Return [X, Y] of the center of cell containing provided text 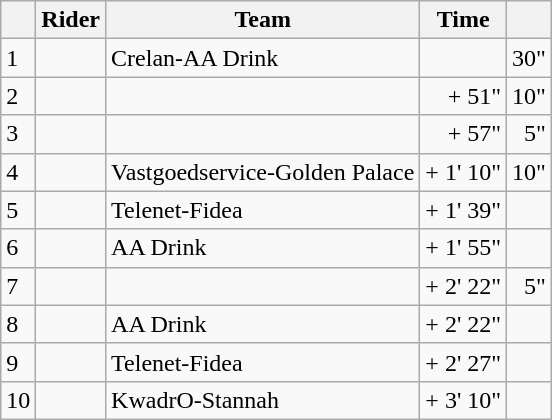
6 [18, 248]
+ 1' 39" [464, 210]
KwadrO-Stannah [263, 400]
4 [18, 172]
Team [263, 20]
9 [18, 362]
Crelan-AA Drink [263, 58]
30" [530, 58]
Rider [71, 20]
3 [18, 134]
1 [18, 58]
+ 1' 55" [464, 248]
+ 2' 27" [464, 362]
+ 1' 10" [464, 172]
Time [464, 20]
+ 51" [464, 96]
+ 57" [464, 134]
10 [18, 400]
2 [18, 96]
5 [18, 210]
+ 3' 10" [464, 400]
7 [18, 286]
Vastgoedservice-Golden Palace [263, 172]
8 [18, 324]
